From the cell containing the given text, extract its center point as [X, Y] coordinate. 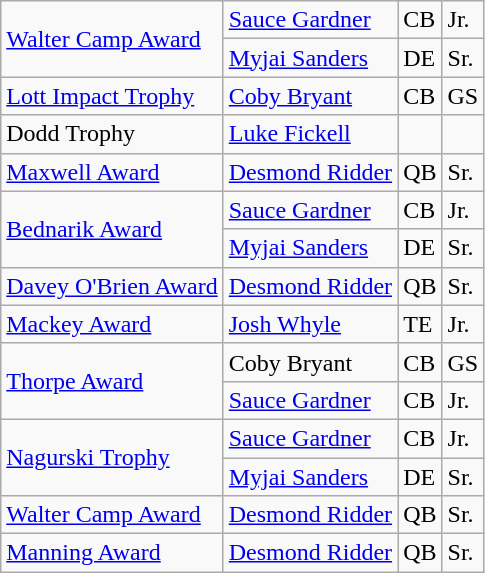
Nagurski Trophy [112, 457]
Mackey Award [112, 324]
Lott Impact Trophy [112, 96]
Davey O'Brien Award [112, 286]
Manning Award [112, 553]
TE [420, 324]
Thorpe Award [112, 381]
Dodd Trophy [112, 134]
Bednarik Award [112, 229]
Josh Whyle [310, 324]
Luke Fickell [310, 134]
Maxwell Award [112, 172]
